Detect which cell encompasses the target text, then output its (x, y) center coordinate. 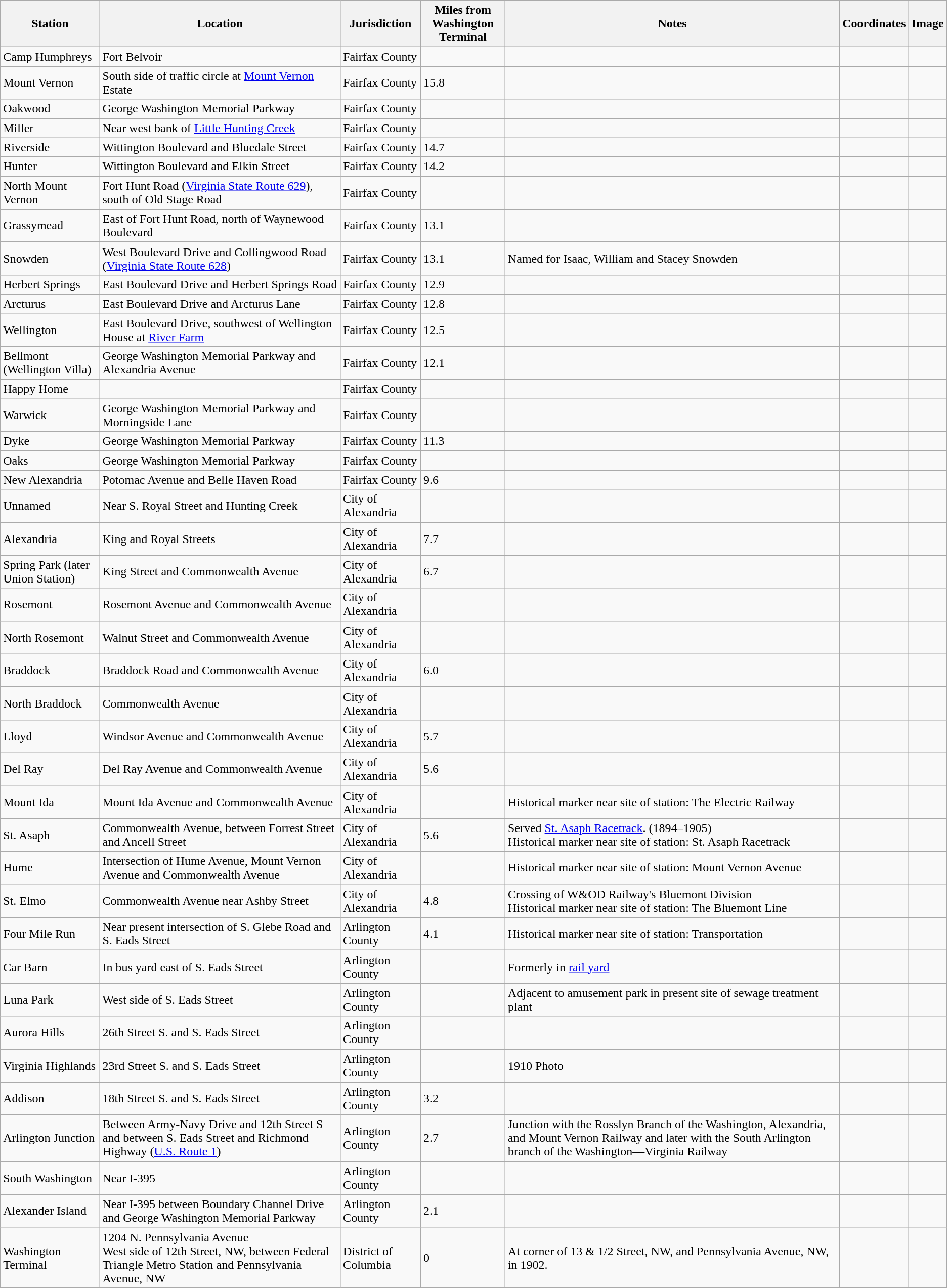
4.1 (463, 934)
East Boulevard Drive and Herbert Springs Road (220, 284)
Mount Vernon (50, 83)
Warwick (50, 415)
Rosemont (50, 604)
11.3 (463, 441)
Virginia Highlands (50, 1066)
Named for Isaac, William and Stacey Snowden (672, 258)
Del Ray (50, 769)
Four Mile Run (50, 934)
West side of S. Eads Street (220, 1000)
Intersection of Hume Avenue, Mount Vernon Avenue and Commonwealth Avenue (220, 868)
14.2 (463, 167)
0 (463, 1257)
Windsor Avenue and Commonwealth Avenue (220, 736)
12.9 (463, 284)
Commonwealth Avenue near Ashby Street (220, 901)
18th Street S. and S. Eads Street (220, 1098)
9.6 (463, 480)
Wittington Boulevard and Elkin Street (220, 167)
Alexander Island (50, 1211)
5.7 (463, 736)
Hume (50, 868)
Car Barn (50, 967)
Riverside (50, 147)
Near S. Royal Street and Hunting Creek (220, 506)
Commonwealth Avenue, between Forrest Street and Ancell Street (220, 835)
East Boulevard Drive, southwest of Wellington House at River Farm (220, 330)
New Alexandria (50, 480)
At corner of 13 & 1/2 Street, NW, and Pennsylvania Avenue, NW, in 1902. (672, 1257)
Miles from Washington Terminal (463, 24)
7.7 (463, 538)
3.2 (463, 1098)
Braddock Road and Commonwealth Avenue (220, 670)
Adjacent to amusement park in present site of sewage treatment plant (672, 1000)
Historical marker near site of station: The Electric Railway (672, 802)
Wellington (50, 330)
Rosemont Avenue and Commonwealth Avenue (220, 604)
Near west bank of Little Hunting Creek (220, 128)
Happy Home (50, 389)
King Street and Commonwealth Avenue (220, 572)
Snowden (50, 258)
Notes (672, 24)
Alexandria (50, 538)
King and Royal Streets (220, 538)
Historical marker near site of station: Mount Vernon Avenue (672, 868)
Location (220, 24)
South Washington (50, 1178)
Jurisdiction (380, 24)
6.0 (463, 670)
4.8 (463, 901)
Aurora Hills (50, 1032)
2.7 (463, 1138)
Miller (50, 128)
Coordinates (874, 24)
Mount Ida (50, 802)
1204 N. Pennsylvania AvenueWest side of 12th Street, NW, between Federal Triangle Metro Station and Pennsylvania Avenue, NW (220, 1257)
East of Fort Hunt Road, north of Waynewood Boulevard (220, 226)
Fort Belvoir (220, 57)
Image (928, 24)
Arlington Junction (50, 1138)
Hunter (50, 167)
District of Columbia (380, 1257)
Washington Terminal (50, 1257)
North Rosemont (50, 638)
Oaks (50, 461)
Station (50, 24)
Bellmont(Wellington Villa) (50, 363)
Luna Park (50, 1000)
Spring Park (later Union Station) (50, 572)
North Mount Vernon (50, 192)
Camp Humphreys (50, 57)
12.8 (463, 304)
Addison (50, 1098)
Crossing of W&OD Railway's Bluemont DivisionHistorical marker near site of station: The Bluemont Line (672, 901)
Oakwood (50, 109)
14.7 (463, 147)
East Boulevard Drive and Arcturus Lane (220, 304)
Between Army-Navy Drive and 12th Street S and between S. Eads Street and Richmond Highway (U.S. Route 1) (220, 1138)
12.5 (463, 330)
Near present intersection of S. Glebe Road and S. Eads Street (220, 934)
Arcturus (50, 304)
St. Asaph (50, 835)
Lloyd (50, 736)
23rd Street S. and S. Eads Street (220, 1066)
15.8 (463, 83)
12.1 (463, 363)
Potomac Avenue and Belle Haven Road (220, 480)
North Braddock (50, 703)
Mount Ida Avenue and Commonwealth Avenue (220, 802)
6.7 (463, 572)
Dyke (50, 441)
Historical marker near site of station: Transportation (672, 934)
In bus yard east of S. Eads Street (220, 967)
St. Elmo (50, 901)
2.1 (463, 1211)
Near I-395 between Boundary Channel Drive and George Washington Memorial Parkway (220, 1211)
Formerly in rail yard (672, 967)
Fort Hunt Road (Virginia State Route 629), south of Old Stage Road (220, 192)
George Washington Memorial Parkway and Alexandria Avenue (220, 363)
Served St. Asaph Racetrack. (1894–1905) Historical marker near site of station: St. Asaph Racetrack (672, 835)
Grassymead (50, 226)
George Washington Memorial Parkway and Morningside Lane (220, 415)
Braddock (50, 670)
1910 Photo (672, 1066)
Wittington Boulevard and Bluedale Street (220, 147)
West Boulevard Drive and Collingwood Road (Virginia State Route 628) (220, 258)
26th Street S. and S. Eads Street (220, 1032)
Walnut Street and Commonwealth Avenue (220, 638)
Unnamed (50, 506)
Near I-395 (220, 1178)
Del Ray Avenue and Commonwealth Avenue (220, 769)
South side of traffic circle at Mount Vernon Estate (220, 83)
Commonwealth Avenue (220, 703)
Herbert Springs (50, 284)
